Return the (x, y) coordinate for the center point of the cell that contains the specified text.  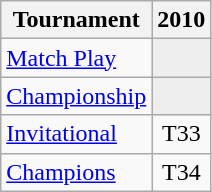
Championship (76, 96)
Tournament (76, 20)
Champions (76, 172)
Invitational (76, 134)
Match Play (76, 58)
T34 (182, 172)
T33 (182, 134)
2010 (182, 20)
